Identify which cell holds the provided text, then report its (X, Y) central coordinate. 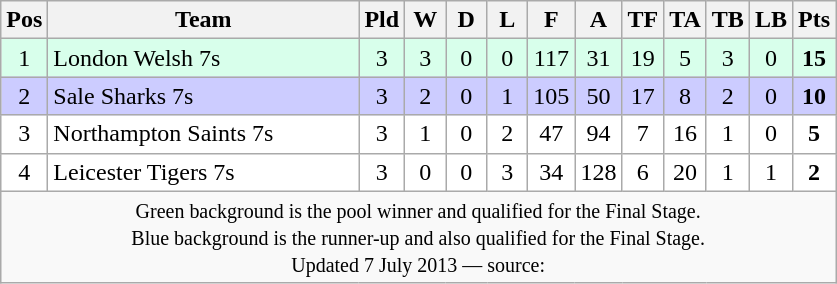
D (466, 20)
6 (643, 172)
34 (552, 172)
4 (24, 172)
17 (643, 96)
20 (686, 172)
10 (814, 96)
117 (552, 58)
128 (598, 172)
105 (552, 96)
London Welsh 7s (204, 58)
15 (814, 58)
Leicester Tigers 7s (204, 172)
50 (598, 96)
94 (598, 134)
19 (643, 58)
TB (728, 20)
L (508, 20)
Pld (382, 20)
Pts (814, 20)
W (426, 20)
8 (686, 96)
Northampton Saints 7s (204, 134)
Pos (24, 20)
47 (552, 134)
A (598, 20)
7 (643, 134)
TA (686, 20)
F (552, 20)
TF (643, 20)
Team (204, 20)
31 (598, 58)
LB (770, 20)
Sale Sharks 7s (204, 96)
16 (686, 134)
